Pinpoint the cell where the given text exists, returning its (x, y) midpoint coordinate. 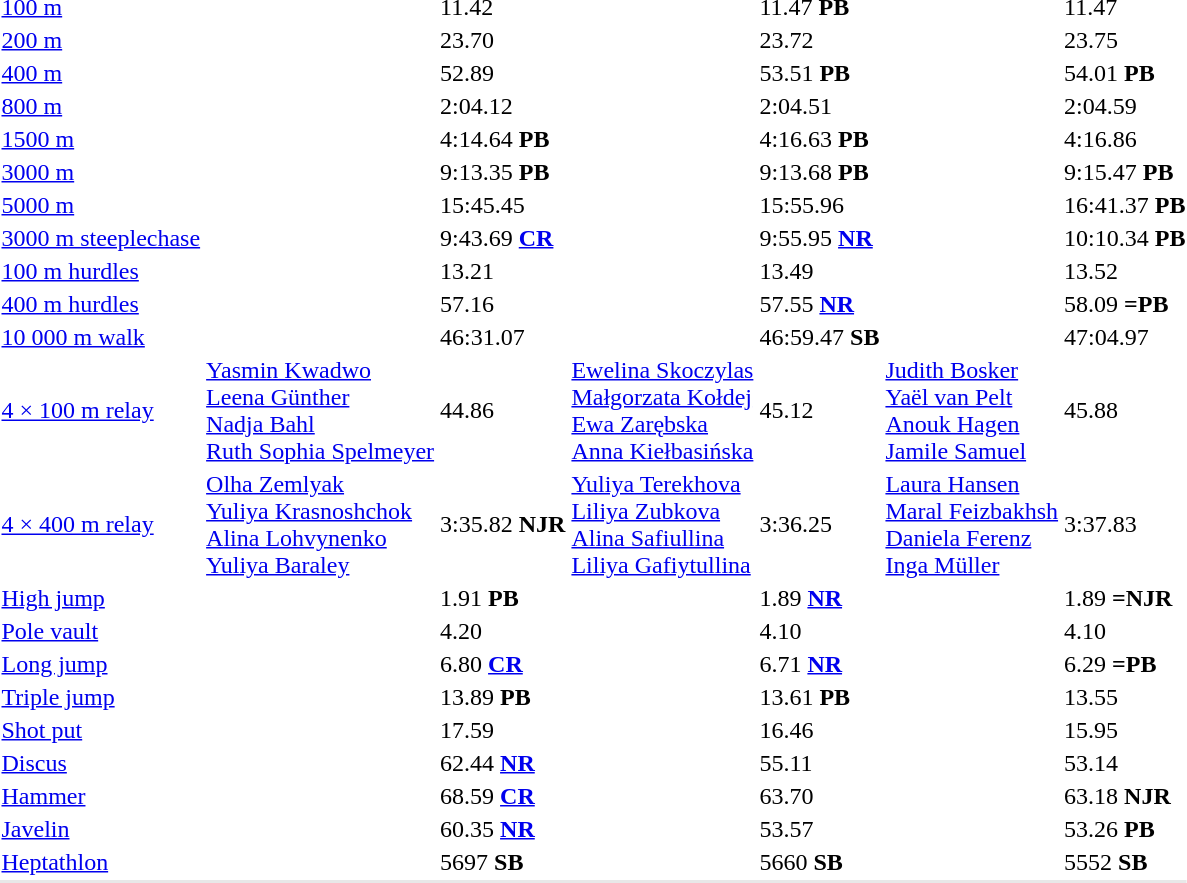
45.12 (820, 410)
54.01 PB (1125, 73)
Javelin (101, 829)
13.55 (1125, 697)
62.44 NR (503, 763)
Judith BoskerYaël van PeltAnouk HagenJamile Samuel (972, 410)
5552 SB (1125, 862)
5660 SB (820, 862)
5697 SB (503, 862)
5000 m (101, 205)
Shot put (101, 730)
46:31.07 (503, 337)
4.20 (503, 631)
4:16.86 (1125, 139)
63.70 (820, 796)
15:55.96 (820, 205)
1.91 PB (503, 598)
9:43.69 CR (503, 238)
6.29 =PB (1125, 664)
Hammer (101, 796)
9:13.35 PB (503, 172)
Pole vault (101, 631)
9:55.95 NR (820, 238)
200 m (101, 40)
57.16 (503, 304)
100 m hurdles (101, 271)
16:41.37 PB (1125, 205)
400 m (101, 73)
23.70 (503, 40)
3000 m steeplechase (101, 238)
9:13.68 PB (820, 172)
55.11 (820, 763)
23.72 (820, 40)
4:14.64 PB (503, 139)
400 m hurdles (101, 304)
53.51 PB (820, 73)
Laura HansenMaral FeizbakhshDaniela FerenzInga Müller (972, 524)
15.95 (1125, 730)
Discus (101, 763)
13.52 (1125, 271)
Heptathlon (101, 862)
13.21 (503, 271)
53.14 (1125, 763)
3:37.83 (1125, 524)
68.59 CR (503, 796)
13.61 PB (820, 697)
4 × 400 m relay (101, 524)
2:04.12 (503, 106)
Ewelina SkoczylasMałgorzata KołdejEwa ZarębskaAnna Kiełbasińska (662, 410)
58.09 =PB (1125, 304)
10:10.34 PB (1125, 238)
9:15.47 PB (1125, 172)
4 × 100 m relay (101, 410)
3:36.25 (820, 524)
1.89 =NJR (1125, 598)
10 000 m walk (101, 337)
1500 m (101, 139)
15:45.45 (503, 205)
53.57 (820, 829)
47:04.97 (1125, 337)
4:16.63 PB (820, 139)
3:35.82 NJR (503, 524)
2:04.51 (820, 106)
Long jump (101, 664)
Triple jump (101, 697)
Yasmin KwadwoLeena GüntherNadja BahlRuth Sophia Spelmeyer (320, 410)
46:59.47 SB (820, 337)
63.18 NJR (1125, 796)
2:04.59 (1125, 106)
Yuliya TerekhovaLiliya ZubkovaAlina SafiullinaLiliya Gafiytullina (662, 524)
23.75 (1125, 40)
Olha ZemlyakYuliya KrasnoshchokAlina LohvynenkoYuliya Baraley (320, 524)
45.88 (1125, 410)
High jump (101, 598)
44.86 (503, 410)
6.80 CR (503, 664)
6.71 NR (820, 664)
13.49 (820, 271)
52.89 (503, 73)
60.35 NR (503, 829)
17.59 (503, 730)
13.89 PB (503, 697)
57.55 NR (820, 304)
1.89 NR (820, 598)
3000 m (101, 172)
53.26 PB (1125, 829)
800 m (101, 106)
16.46 (820, 730)
